Identify which cell holds the provided text, then report its [X, Y] central coordinate. 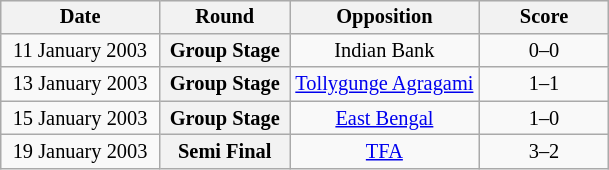
TFA [385, 152]
Opposition [385, 17]
Date [80, 17]
1–0 [544, 118]
Semi Final [225, 152]
1–1 [544, 84]
0–0 [544, 51]
Score [544, 17]
Round [225, 17]
Tollygunge Agragami [385, 84]
13 January 2003 [80, 84]
3–2 [544, 152]
19 January 2003 [80, 152]
15 January 2003 [80, 118]
East Bengal [385, 118]
11 January 2003 [80, 51]
Indian Bank [385, 51]
